Find where the given text appears and provide that cell's center as (X, Y) coordinate. 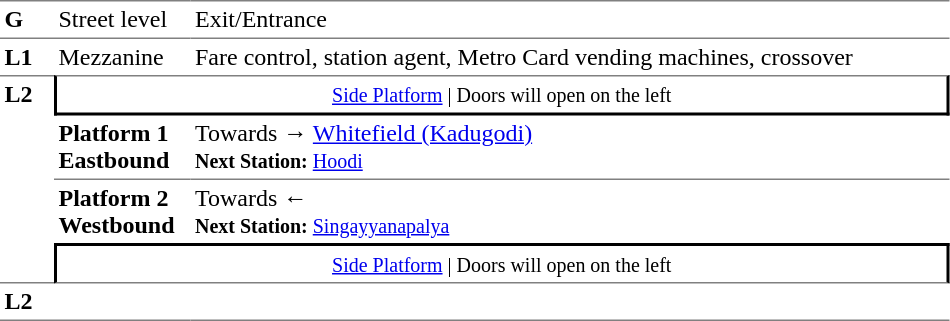
Platform 2 Westbound (122, 212)
L1 (27, 57)
L2 (27, 179)
Platform 1Eastbound (122, 148)
Fare control, station agent, Metro Card vending machines, crossover (570, 57)
Street level (122, 20)
Towards → Whitefield (Kadugodi)Next Station: Hoodi (570, 148)
Mezzanine (122, 57)
Exit/Entrance (570, 20)
G (27, 20)
Towards ← Next Station: Singayyanapalya (570, 212)
